Return (X, Y) of the center of cell containing provided text 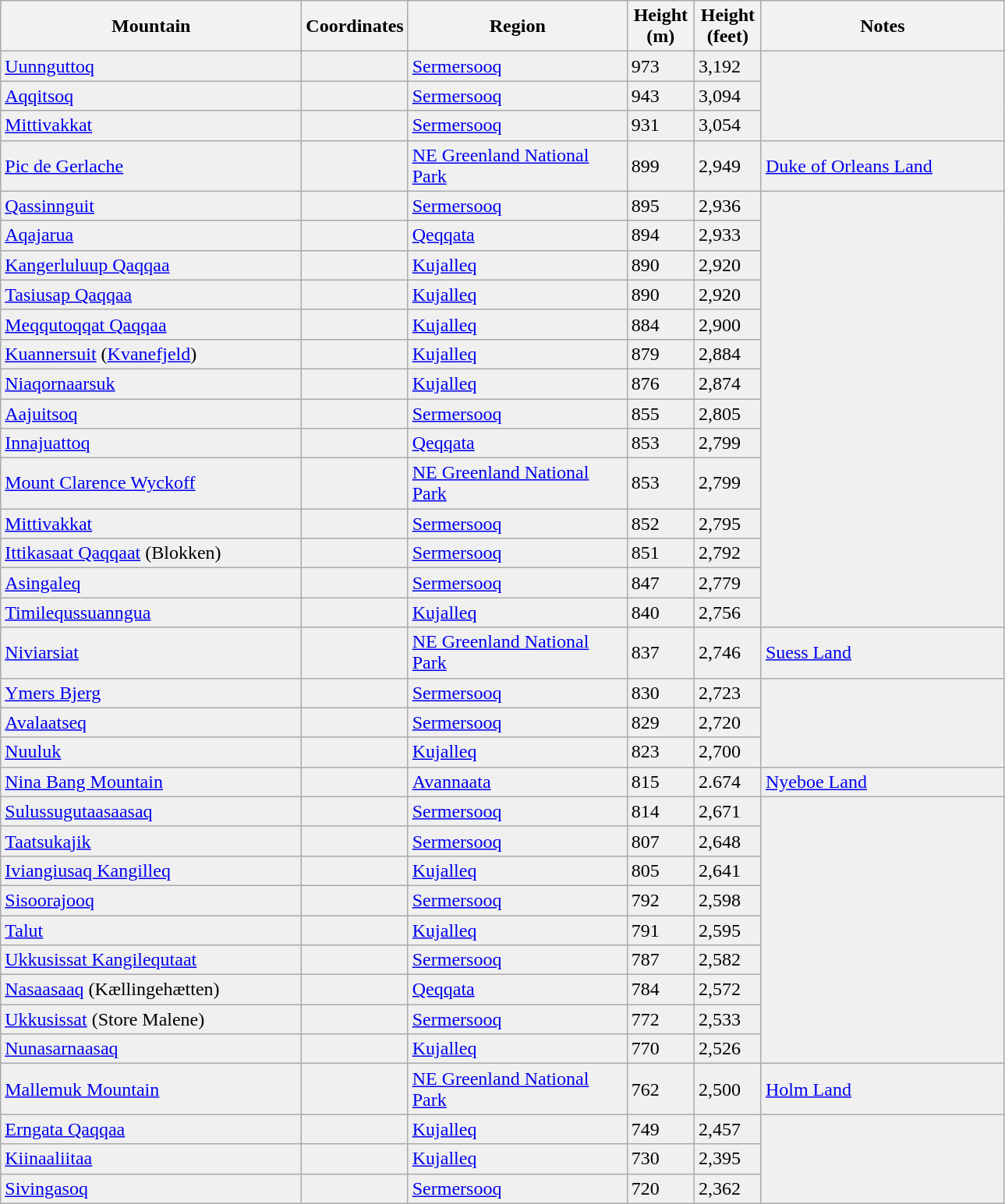
807 (660, 841)
2,936 (727, 206)
837 (660, 653)
2,526 (727, 1049)
879 (660, 354)
784 (660, 990)
2,805 (727, 414)
805 (660, 870)
894 (660, 235)
2,648 (727, 841)
Kuannersuit (Kvanefjeld) (151, 354)
2,933 (727, 235)
Niaqornaarsuk (151, 383)
2,756 (727, 613)
787 (660, 960)
2,746 (727, 653)
2,949 (727, 165)
851 (660, 553)
2,598 (727, 900)
770 (660, 1049)
895 (660, 206)
Nasaasaaq (Kællingehætten) (151, 990)
749 (660, 1129)
2,700 (727, 752)
Ittikasaat Qaqqaat (Blokken) (151, 553)
Taatsukajik (151, 841)
Mount Clarence Wyckoff (151, 483)
2,671 (727, 811)
Timilequssuanngua (151, 613)
Height (m) (660, 26)
Ukkusissat Kangilequtaat (151, 960)
Talut (151, 930)
2,795 (727, 524)
Sulussugutaasaasaq (151, 811)
Region (518, 26)
Ymers Bjerg (151, 693)
2,641 (727, 870)
899 (660, 165)
2,723 (727, 693)
2,779 (727, 583)
Holm Land (883, 1089)
Aqajarua (151, 235)
Kiinaaliitaa (151, 1159)
Ukkusissat (Store Malene) (151, 1019)
772 (660, 1019)
2,500 (727, 1089)
Sisoorajooq (151, 900)
Nyeboe Land (883, 782)
852 (660, 524)
Pic de Gerlache (151, 165)
2.674 (727, 782)
Tasiusap Qaqqaa (151, 295)
Sivingasoq (151, 1188)
2,457 (727, 1129)
Avannaata (518, 782)
2,595 (727, 930)
Avalaatseq (151, 722)
Uunnguttoq (151, 66)
Innajuattoq (151, 443)
Meqqutoqqat Qaqqaa (151, 324)
830 (660, 693)
876 (660, 383)
Aajuitsoq (151, 414)
Nunasarnaasaq (151, 1049)
855 (660, 414)
2,533 (727, 1019)
823 (660, 752)
730 (660, 1159)
884 (660, 324)
973 (660, 66)
2,720 (727, 722)
Notes (883, 26)
847 (660, 583)
815 (660, 782)
2,884 (727, 354)
720 (660, 1188)
3,094 (727, 96)
Height (feet) (727, 26)
2,874 (727, 383)
2,792 (727, 553)
792 (660, 900)
2,362 (727, 1188)
829 (660, 722)
Nina Bang Mountain (151, 782)
Kangerluluup Qaqqaa (151, 265)
2,582 (727, 960)
Duke of Orleans Land (883, 165)
Niviarsiat (151, 653)
Suess Land (883, 653)
Iviangiusaq Kangilleq (151, 870)
Qassinnguit (151, 206)
Nuuluk (151, 752)
2,900 (727, 324)
762 (660, 1089)
2,395 (727, 1159)
791 (660, 930)
Mallemuk Mountain (151, 1089)
Asingaleq (151, 583)
814 (660, 811)
Mountain (151, 26)
943 (660, 96)
931 (660, 125)
840 (660, 613)
3,192 (727, 66)
3,054 (727, 125)
Erngata Qaqqaa (151, 1129)
2,572 (727, 990)
Aqqitsoq (151, 96)
Coordinates (355, 26)
